Output the [X, Y] coordinate of the center of the cell containing the given text.  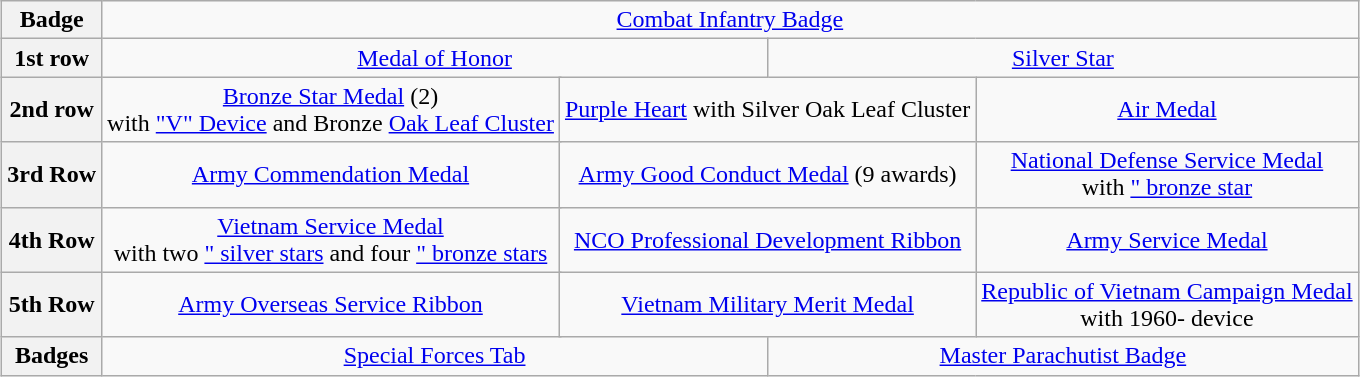
Badges [52, 356]
Special Forces Tab [435, 356]
Army Overseas Service Ribbon [331, 304]
2nd row [52, 110]
Republic of Vietnam Campaign Medal with 1960- device [1167, 304]
Air Medal [1167, 110]
3rd Row [52, 174]
Medal of Honor [435, 58]
NCO Professional Development Ribbon [767, 240]
Combat Infantry Badge [730, 20]
Army Service Medal [1167, 240]
4th Row [52, 240]
Army Commendation Medal [331, 174]
Army Good Conduct Medal (9 awards) [767, 174]
Purple Heart with Silver Oak Leaf Cluster [767, 110]
National Defense Service Medalwith " bronze star [1167, 174]
Bronze Star Medal (2)with "V" Device and Bronze Oak Leaf Cluster [331, 110]
Vietnam Service Medal with two " silver stars and four " bronze stars [331, 240]
Vietnam Military Merit Medal [767, 304]
Master Parachutist Badge [1064, 356]
Badge [52, 20]
Silver Star [1064, 58]
1st row [52, 58]
5th Row [52, 304]
